From the cell containing the given text, extract its center point as [X, Y] coordinate. 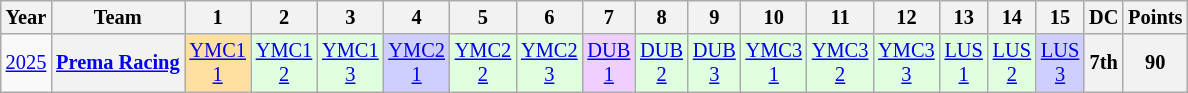
2025 [26, 63]
14 [1012, 17]
15 [1060, 17]
2 [284, 17]
DC [1104, 17]
12 [906, 17]
11 [840, 17]
YMC22 [483, 63]
8 [662, 17]
YMC32 [840, 63]
10 [774, 17]
Team [118, 17]
YMC33 [906, 63]
1 [217, 17]
7 [608, 17]
YMC12 [284, 63]
5 [483, 17]
LUS1 [964, 63]
DUB3 [714, 63]
90 [1155, 63]
DUB1 [608, 63]
Prema Racing [118, 63]
Points [1155, 17]
Year [26, 17]
YMC21 [416, 63]
YMC31 [774, 63]
3 [350, 17]
6 [549, 17]
LUS3 [1060, 63]
YMC11 [217, 63]
DUB2 [662, 63]
LUS2 [1012, 63]
4 [416, 17]
9 [714, 17]
YMC23 [549, 63]
7th [1104, 63]
YMC13 [350, 63]
13 [964, 17]
